Determine the [x, y] coordinate at the center of the cell enclosing the given text.  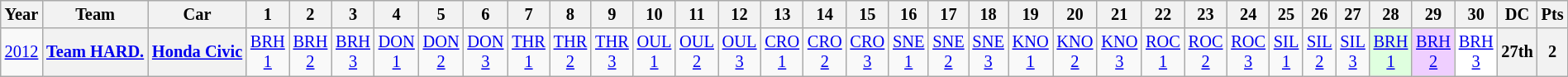
OUL1 [655, 52]
Year [21, 14]
22 [1163, 14]
KNO3 [1119, 52]
THR1 [528, 52]
OUL2 [697, 52]
20 [1075, 14]
5 [441, 14]
SNE3 [989, 52]
4 [397, 14]
THR3 [612, 52]
18 [989, 14]
28 [1391, 14]
8 [570, 14]
KNO1 [1031, 52]
CRO3 [868, 52]
23 [1206, 14]
Team HARD. [95, 52]
Car [197, 14]
ROC3 [1248, 52]
Honda Civic [197, 52]
CRO2 [825, 52]
KNO2 [1075, 52]
10 [655, 14]
19 [1031, 14]
CRO1 [782, 52]
3 [353, 14]
24 [1248, 14]
30 [1476, 14]
27th [1517, 52]
Team [95, 14]
17 [948, 14]
12 [740, 14]
7 [528, 14]
6 [485, 14]
SNE2 [948, 52]
13 [782, 14]
29 [1433, 14]
2012 [21, 52]
9 [612, 14]
27 [1352, 14]
DON3 [485, 52]
21 [1119, 14]
SNE1 [908, 52]
DON2 [441, 52]
SIL1 [1286, 52]
1 [268, 14]
ROC2 [1206, 52]
Pts [1552, 14]
25 [1286, 14]
SIL3 [1352, 52]
DON1 [397, 52]
SIL2 [1319, 52]
ROC1 [1163, 52]
OUL3 [740, 52]
11 [697, 14]
16 [908, 14]
14 [825, 14]
26 [1319, 14]
THR2 [570, 52]
15 [868, 14]
DC [1517, 14]
